Determine the (X, Y) coordinate at the center of the cell enclosing the given text.  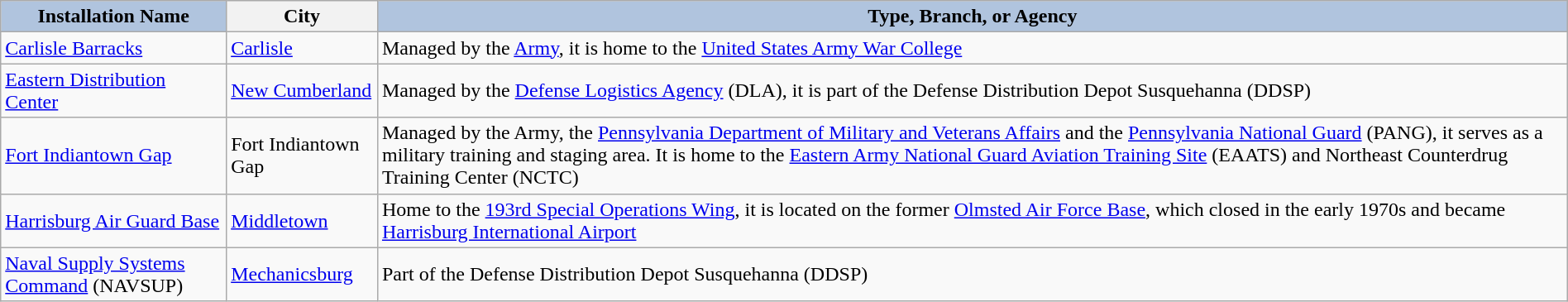
Installation Name (114, 17)
Naval Supply Systems Command (NAVSUP) (114, 275)
Carlisle (303, 48)
Managed by the Army, it is home to the United States Army War College (973, 48)
Middletown (303, 220)
Part of the Defense Distribution Depot Susquehanna (DDSP) (973, 275)
Type, Branch, or Agency (973, 17)
Mechanicsburg (303, 275)
Harrisburg Air Guard Base (114, 220)
City (303, 17)
Managed by the Defense Logistics Agency (DLA), it is part of the Defense Distribution Depot Susquehanna (DDSP) (973, 91)
Eastern Distribution Center (114, 91)
Carlisle Barracks (114, 48)
New Cumberland (303, 91)
